Pinpoint the cell where the given text exists, returning its (X, Y) midpoint coordinate. 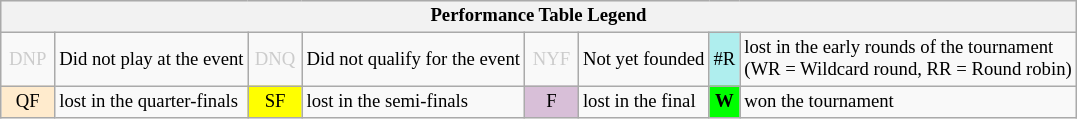
F (551, 102)
#R (724, 60)
Performance Table Legend (538, 16)
NYF (551, 60)
won the tournament (908, 102)
lost in the semi-finals (413, 102)
lost in the early rounds of the tournament(WR = Wildcard round, RR = Round robin) (908, 60)
DNP (28, 60)
QF (28, 102)
Did not qualify for the event (413, 60)
lost in the final (643, 102)
Not yet founded (643, 60)
lost in the quarter-finals (152, 102)
DNQ (275, 60)
W (724, 102)
Did not play at the event (152, 60)
SF (275, 102)
